Provide the (x, y) coordinate of the cell's center where the given text is located.  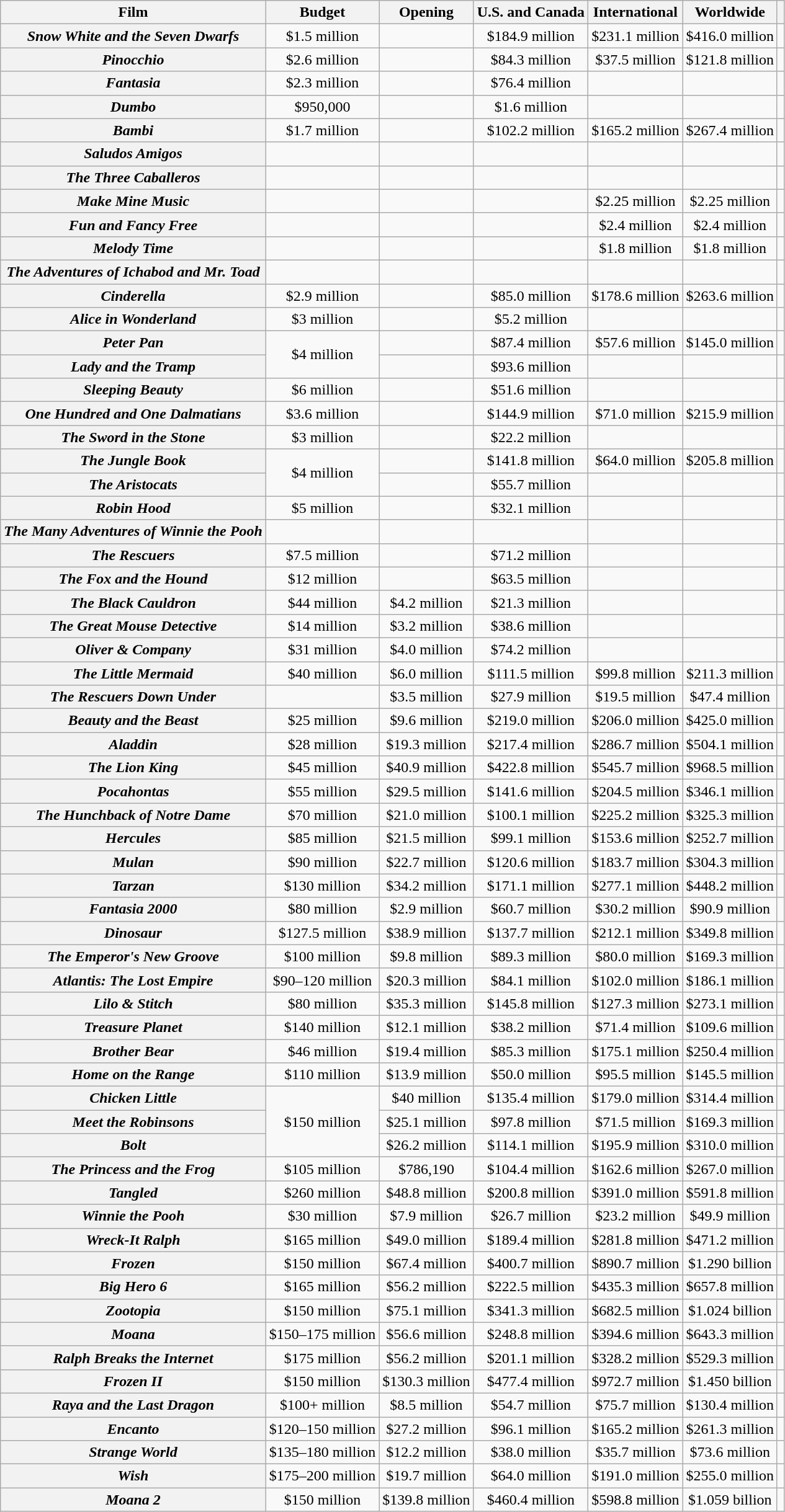
$49.0 million (426, 1240)
$391.0 million (635, 1193)
$682.5 million (635, 1310)
$267.0 million (730, 1169)
$3.5 million (426, 697)
Atlantis: The Lost Empire (133, 980)
$71.0 million (635, 414)
$261.3 million (730, 1428)
$32.1 million (531, 508)
$1.7 million (322, 130)
Moana (133, 1334)
$100.1 million (531, 815)
$400.7 million (531, 1263)
$114.1 million (531, 1145)
$30.2 million (635, 909)
$211.3 million (730, 673)
The Many Adventures of Winnie the Pooh (133, 531)
$1.024 billion (730, 1310)
The Emperor's New Groove (133, 956)
$1.450 billion (730, 1381)
Wish (133, 1476)
$85.3 million (531, 1051)
$37.5 million (635, 60)
One Hundred and One Dalmatians (133, 414)
$90 million (322, 862)
Worldwide (730, 12)
Encanto (133, 1428)
$448.2 million (730, 886)
$38.0 million (531, 1452)
$55 million (322, 791)
$38.2 million (531, 1027)
$34.2 million (426, 886)
$6.0 million (426, 673)
$9.8 million (426, 956)
$341.3 million (531, 1310)
$127.5 million (322, 933)
$85 million (322, 838)
$12.1 million (426, 1027)
Brother Bear (133, 1051)
$130 million (322, 886)
$150–175 million (322, 1334)
Saludos Amigos (133, 154)
$50.0 million (531, 1075)
Winnie the Pooh (133, 1216)
$273.1 million (730, 1003)
Make Mine Music (133, 201)
$1.5 million (322, 36)
$111.5 million (531, 673)
$191.0 million (635, 1476)
$73.6 million (730, 1452)
$786,190 (426, 1169)
$200.8 million (531, 1193)
Aladdin (133, 744)
$2.6 million (322, 60)
$105 million (322, 1169)
$38.9 million (426, 933)
$74.2 million (531, 649)
$186.1 million (730, 980)
$145.8 million (531, 1003)
$263.6 million (730, 296)
$255.0 million (730, 1476)
$97.8 million (531, 1122)
$277.1 million (635, 886)
$137.7 million (531, 933)
$591.8 million (730, 1193)
Bambi (133, 130)
$38.6 million (531, 626)
$141.6 million (531, 791)
$215.9 million (730, 414)
Zootopia (133, 1310)
Frozen II (133, 1381)
$972.7 million (635, 1381)
$57.6 million (635, 343)
$968.5 million (730, 768)
$40.9 million (426, 768)
$178.6 million (635, 296)
$75.7 million (635, 1405)
$127.3 million (635, 1003)
$84.3 million (531, 60)
$140 million (322, 1027)
$260 million (322, 1193)
$231.1 million (635, 36)
$26.7 million (531, 1216)
$349.8 million (730, 933)
$4.2 million (426, 602)
Treasure Planet (133, 1027)
Sleeping Beauty (133, 390)
Ralph Breaks the Internet (133, 1358)
$102.0 million (635, 980)
$346.1 million (730, 791)
$95.5 million (635, 1075)
Tarzan (133, 886)
$21.0 million (426, 815)
$314.4 million (730, 1098)
Bolt (133, 1145)
$110 million (322, 1075)
$6 million (322, 390)
$71.2 million (531, 555)
$325.3 million (730, 815)
$141.8 million (531, 461)
Big Hero 6 (133, 1287)
$135.4 million (531, 1098)
$130.3 million (426, 1381)
The Jungle Book (133, 461)
$55.7 million (531, 484)
The Fox and the Hound (133, 579)
$189.4 million (531, 1240)
Opening (426, 12)
$54.7 million (531, 1405)
$5 million (322, 508)
$120.6 million (531, 862)
Snow White and the Seven Dwarfs (133, 36)
$31 million (322, 649)
$1.059 billion (730, 1500)
$90–120 million (322, 980)
$56.6 million (426, 1334)
Film (133, 12)
The Aristocats (133, 484)
Dinosaur (133, 933)
$47.4 million (730, 697)
$45 million (322, 768)
Frozen (133, 1263)
$19.7 million (426, 1476)
$3.6 million (322, 414)
Lady and the Tramp (133, 367)
$205.8 million (730, 461)
The Hunchback of Notre Dame (133, 815)
$8.5 million (426, 1405)
Budget (322, 12)
$1.6 million (531, 107)
$12 million (322, 579)
$248.8 million (531, 1334)
$19.4 million (426, 1051)
Alice in Wonderland (133, 319)
$267.4 million (730, 130)
$184.9 million (531, 36)
Fantasia (133, 83)
$304.3 million (730, 862)
$35.7 million (635, 1452)
$175 million (322, 1358)
$90.9 million (730, 909)
$206.0 million (635, 721)
Fantasia 2000 (133, 909)
Beauty and the Beast (133, 721)
$20.3 million (426, 980)
$204.5 million (635, 791)
Cinderella (133, 296)
$471.2 million (730, 1240)
$22.7 million (426, 862)
Dumbo (133, 107)
$460.4 million (531, 1500)
$120–150 million (322, 1428)
$70 million (322, 815)
$286.7 million (635, 744)
Pinocchio (133, 60)
$71.5 million (635, 1122)
The Little Mermaid (133, 673)
Robin Hood (133, 508)
Pocahontas (133, 791)
$162.6 million (635, 1169)
$3.2 million (426, 626)
$96.1 million (531, 1428)
The Great Mouse Detective (133, 626)
The Sword in the Stone (133, 437)
$144.9 million (531, 414)
$44 million (322, 602)
$49.9 million (730, 1216)
$21.5 million (426, 838)
$51.6 million (531, 390)
$63.5 million (531, 579)
$225.2 million (635, 815)
Mulan (133, 862)
$130.4 million (730, 1405)
The Rescuers Down Under (133, 697)
$394.6 million (635, 1334)
$12.2 million (426, 1452)
Home on the Range (133, 1075)
$23.2 million (635, 1216)
U.S. and Canada (531, 12)
$27.2 million (426, 1428)
Chicken Little (133, 1098)
$87.4 million (531, 343)
The Adventures of Ichabod and Mr. Toad (133, 272)
$171.1 million (531, 886)
Oliver & Company (133, 649)
$25.1 million (426, 1122)
$48.8 million (426, 1193)
$201.1 million (531, 1358)
$121.8 million (730, 60)
$281.8 million (635, 1240)
Lilo & Stitch (133, 1003)
$93.6 million (531, 367)
$529.3 million (730, 1358)
$435.3 million (635, 1287)
$9.6 million (426, 721)
Hercules (133, 838)
$21.3 million (531, 602)
$80.0 million (635, 956)
$71.4 million (635, 1027)
Wreck-It Ralph (133, 1240)
$135–180 million (322, 1452)
$22.2 million (531, 437)
Melody Time (133, 248)
$425.0 million (730, 721)
$46 million (322, 1051)
$1.290 billion (730, 1263)
$153.6 million (635, 838)
$30 million (322, 1216)
$219.0 million (531, 721)
$139.8 million (426, 1500)
$310.0 million (730, 1145)
$477.4 million (531, 1381)
$89.3 million (531, 956)
The Lion King (133, 768)
$212.1 million (635, 933)
Moana 2 (133, 1500)
$67.4 million (426, 1263)
$328.2 million (635, 1358)
$19.3 million (426, 744)
Fun and Fancy Free (133, 225)
$416.0 million (730, 36)
$19.5 million (635, 697)
$109.6 million (730, 1027)
$7.9 million (426, 1216)
Peter Pan (133, 343)
$179.0 million (635, 1098)
$28 million (322, 744)
$252.7 million (730, 838)
$2.3 million (322, 83)
International (635, 12)
$7.5 million (322, 555)
$5.2 million (531, 319)
$890.7 million (635, 1263)
$100 million (322, 956)
$250.4 million (730, 1051)
Raya and the Last Dragon (133, 1405)
$99.1 million (531, 838)
$175–200 million (322, 1476)
$29.5 million (426, 791)
$504.1 million (730, 744)
$217.4 million (531, 744)
Meet the Robinsons (133, 1122)
The Three Caballeros (133, 177)
$145.0 million (730, 343)
$657.8 million (730, 1287)
$75.1 million (426, 1310)
$26.2 million (426, 1145)
$14 million (322, 626)
$222.5 million (531, 1287)
$100+ million (322, 1405)
$145.5 million (730, 1075)
$598.8 million (635, 1500)
$195.9 million (635, 1145)
$104.4 million (531, 1169)
$175.1 million (635, 1051)
$422.8 million (531, 768)
$99.8 million (635, 673)
The Rescuers (133, 555)
$4.0 million (426, 649)
$13.9 million (426, 1075)
$84.1 million (531, 980)
$27.9 million (531, 697)
$183.7 million (635, 862)
$76.4 million (531, 83)
$35.3 million (426, 1003)
$25 million (322, 721)
The Black Cauldron (133, 602)
$85.0 million (531, 296)
Tangled (133, 1193)
$60.7 million (531, 909)
$545.7 million (635, 768)
Strange World (133, 1452)
$643.3 million (730, 1334)
$950,000 (322, 107)
The Princess and the Frog (133, 1169)
$102.2 million (531, 130)
